Provide the (x, y) coordinate of the cell's center where the given text is located.  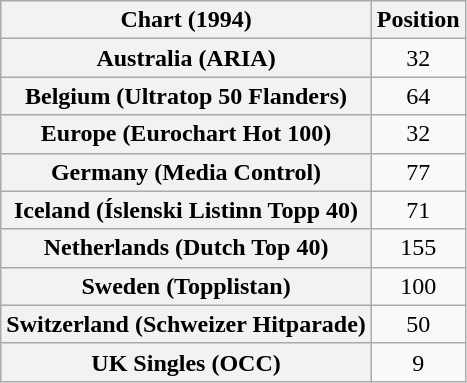
100 (418, 286)
155 (418, 248)
Chart (1994) (186, 20)
Netherlands (Dutch Top 40) (186, 248)
Belgium (Ultratop 50 Flanders) (186, 96)
Australia (ARIA) (186, 58)
50 (418, 324)
Sweden (Topplistan) (186, 286)
Position (418, 20)
Germany (Media Control) (186, 172)
77 (418, 172)
Iceland (Íslenski Listinn Topp 40) (186, 210)
9 (418, 362)
64 (418, 96)
UK Singles (OCC) (186, 362)
Switzerland (Schweizer Hitparade) (186, 324)
71 (418, 210)
Europe (Eurochart Hot 100) (186, 134)
